Provide the [X, Y] coordinate of the cell's center where the given text is located.  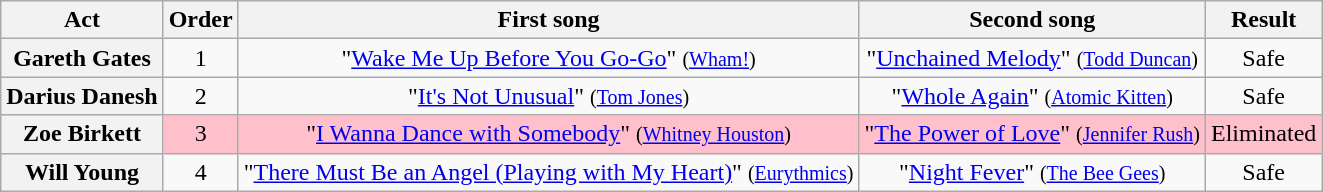
Second song [1032, 20]
Darius Danesh [82, 96]
Gareth Gates [82, 58]
"It's Not Unusual" (Tom Jones) [548, 96]
"Night Fever" (The Bee Gees) [1032, 172]
Act [82, 20]
"Whole Again" (Atomic Kitten) [1032, 96]
Result [1263, 20]
"Wake Me Up Before You Go-Go" (Wham!) [548, 58]
"Unchained Melody" (Todd Duncan) [1032, 58]
First song [548, 20]
4 [200, 172]
Eliminated [1263, 134]
Will Young [82, 172]
1 [200, 58]
"There Must Be an Angel (Playing with My Heart)" (Eurythmics) [548, 172]
2 [200, 96]
"The Power of Love" (Jennifer Rush) [1032, 134]
Order [200, 20]
"I Wanna Dance with Somebody" (Whitney Houston) [548, 134]
Zoe Birkett [82, 134]
3 [200, 134]
